Scan for the cell matching the given text and deliver its [x, y] coordinate at center. 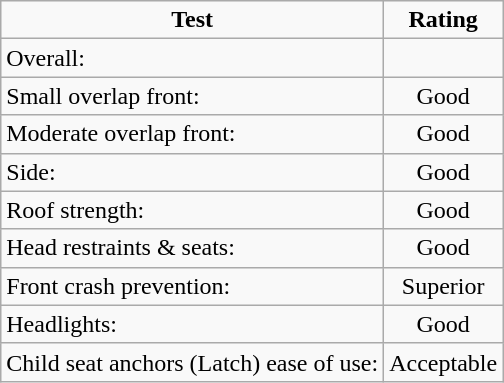
Small overlap front: [192, 96]
Child seat anchors (Latch) ease of use: [192, 362]
Overall: [192, 58]
Head restraints & seats: [192, 248]
Rating [444, 20]
Roof strength: [192, 210]
Headlights: [192, 324]
Side: [192, 172]
Test [192, 20]
Moderate overlap front: [192, 134]
Superior [444, 286]
Front crash prevention: [192, 286]
Acceptable [444, 362]
